Return the [x, y] coordinate for the center point of the cell that contains the specified text.  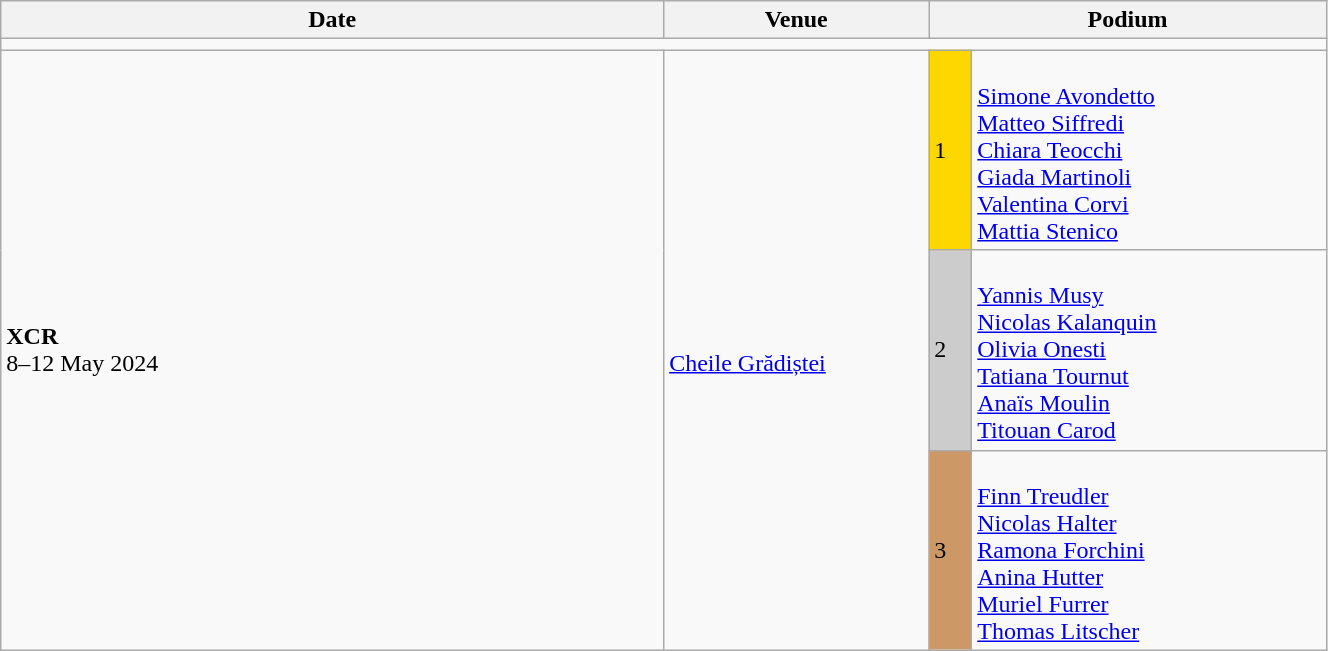
XCR 8–12 May 2024 [332, 350]
Cheile Grădiștei [796, 350]
Finn TreudlerNicolas HalterRamona ForchiniAnina HutterMuriel FurrerThomas Litscher [1150, 550]
Simone AvondettoMatteo SiffrediChiara TeocchiGiada MartinoliValentina CorviMattia Stenico [1150, 150]
Podium [1128, 20]
3 [950, 550]
Date [332, 20]
2 [950, 350]
Yannis MusyNicolas KalanquinOlivia OnestiTatiana TournutAnaïs MoulinTitouan Carod [1150, 350]
Venue [796, 20]
1 [950, 150]
